Provide the (X, Y) coordinate of the cell's center where the given text is located.  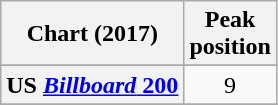
Peak position (230, 34)
US Billboard 200 (92, 85)
Chart (2017) (92, 34)
9 (230, 85)
